Detect which cell encompasses the target text, then output its (x, y) center coordinate. 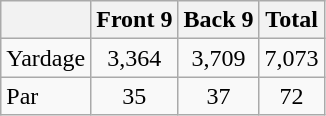
Yardage (46, 58)
Back 9 (218, 20)
3,364 (134, 58)
72 (292, 96)
Front 9 (134, 20)
35 (134, 96)
7,073 (292, 58)
Total (292, 20)
3,709 (218, 58)
37 (218, 96)
Par (46, 96)
